Detect which cell encompasses the target text, then output its (x, y) center coordinate. 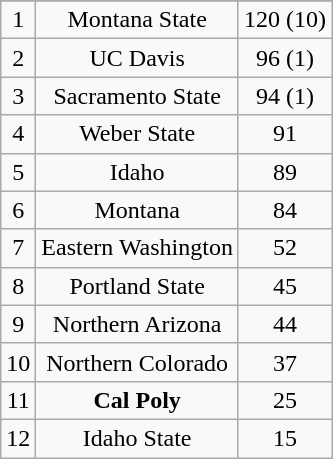
10 (18, 362)
96 (1) (284, 58)
1 (18, 20)
UC Davis (138, 58)
3 (18, 96)
Idaho (138, 172)
Eastern Washington (138, 248)
6 (18, 210)
11 (18, 400)
9 (18, 324)
120 (10) (284, 20)
Northern Colorado (138, 362)
25 (284, 400)
Cal Poly (138, 400)
Idaho State (138, 438)
94 (1) (284, 96)
44 (284, 324)
2 (18, 58)
45 (284, 286)
52 (284, 248)
Portland State (138, 286)
8 (18, 286)
7 (18, 248)
Weber State (138, 134)
Montana (138, 210)
Northern Arizona (138, 324)
91 (284, 134)
37 (284, 362)
Montana State (138, 20)
84 (284, 210)
89 (284, 172)
Sacramento State (138, 96)
5 (18, 172)
4 (18, 134)
15 (284, 438)
12 (18, 438)
